Provide the [X, Y] coordinate of the cell's center where the given text is located.  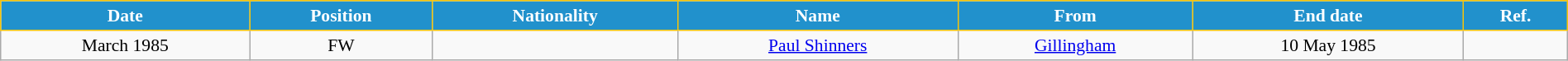
10 May 1985 [1328, 45]
Gillingham [1075, 45]
Date [126, 16]
Nationality [555, 16]
End date [1328, 16]
Name [817, 16]
March 1985 [126, 45]
Ref. [1515, 16]
FW [341, 45]
Position [341, 16]
From [1075, 16]
Paul Shinners [817, 45]
